Find where the given text appears and provide that cell's center as (X, Y) coordinate. 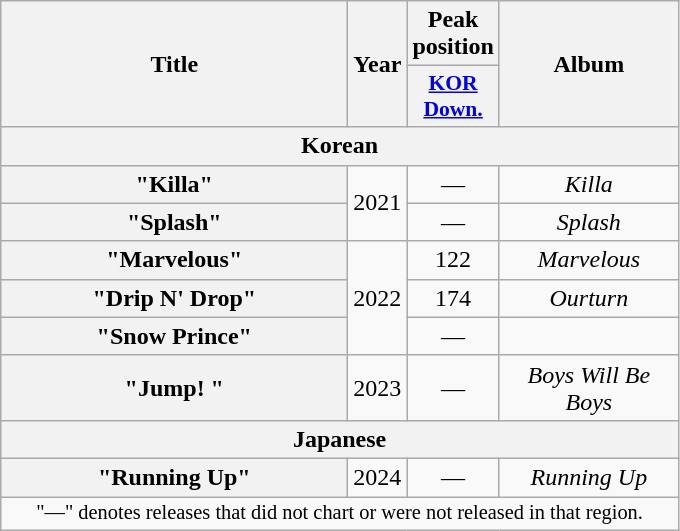
Album (588, 64)
Japanese (340, 439)
122 (453, 260)
"Killa" (174, 184)
2022 (378, 298)
Splash (588, 222)
Year (378, 64)
"—" denotes releases that did not chart or were not released in that region. (340, 513)
2021 (378, 203)
Ourturn (588, 298)
2024 (378, 477)
KORDown. (453, 96)
"Running Up" (174, 477)
Boys Will Be Boys (588, 388)
Title (174, 64)
2023 (378, 388)
Marvelous (588, 260)
Running Up (588, 477)
"Splash" (174, 222)
"Marvelous" (174, 260)
Korean (340, 146)
174 (453, 298)
"Snow Prince" (174, 336)
"Drip N' Drop" (174, 298)
"Jump! " (174, 388)
Peak position (453, 34)
Killa (588, 184)
